Identify which cell holds the provided text, then report its [x, y] central coordinate. 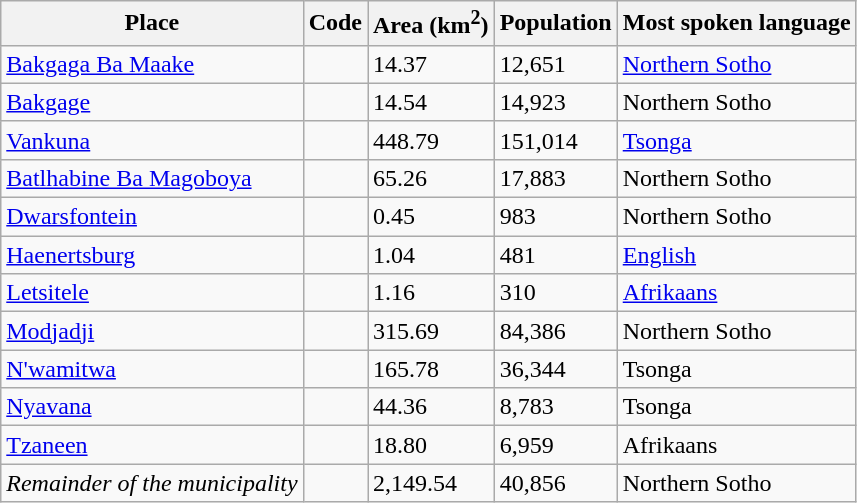
0.45 [432, 217]
315.69 [432, 331]
84,386 [556, 331]
40,856 [556, 483]
2,149.54 [432, 483]
Place [152, 24]
12,651 [556, 64]
Area (km2) [432, 24]
65.26 [432, 178]
983 [556, 217]
17,883 [556, 178]
Bakgage [152, 102]
18.80 [432, 445]
Code [335, 24]
8,783 [556, 407]
310 [556, 293]
Tzaneen [152, 445]
Dwarsfontein [152, 217]
Modjadji [152, 331]
1.04 [432, 255]
6,959 [556, 445]
Population [556, 24]
Nyavana [152, 407]
Letsitele [152, 293]
448.79 [432, 140]
Most spoken language [736, 24]
14.54 [432, 102]
Batlhabine Ba Magoboya [152, 178]
Vankuna [152, 140]
1.16 [432, 293]
14.37 [432, 64]
N'wamitwa [152, 369]
36,344 [556, 369]
165.78 [432, 369]
Bakgaga Ba Maake [152, 64]
14,923 [556, 102]
44.36 [432, 407]
481 [556, 255]
151,014 [556, 140]
Remainder of the municipality [152, 483]
Haenertsburg [152, 255]
English [736, 255]
